Capture the cell that displays the provided text and extract its (X, Y) central coordinate. 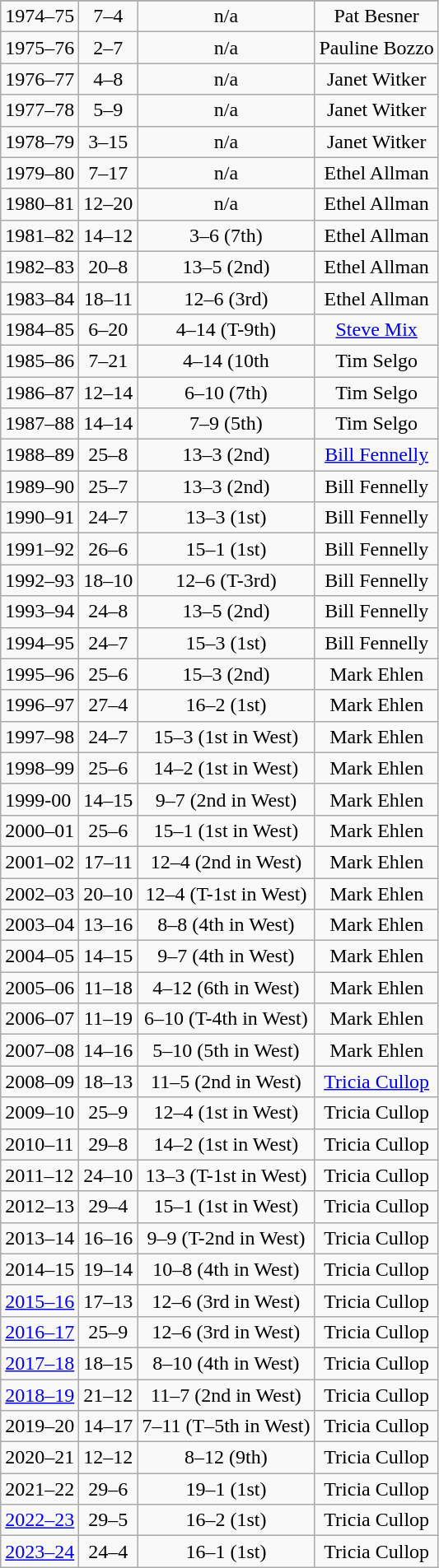
18–13 (109, 1082)
2023–24 (40, 1552)
12–12 (109, 1458)
12–4 (2nd in West) (226, 862)
13–3 (T-1st in West) (226, 1175)
1976–77 (40, 79)
21–12 (109, 1395)
16–16 (109, 1238)
2–7 (109, 48)
24–8 (109, 612)
2017–18 (40, 1363)
25–8 (109, 455)
6–10 (7th) (226, 393)
25–7 (109, 486)
7–11 (T–5th in West) (226, 1426)
29–6 (109, 1489)
8–10 (4th in West) (226, 1363)
11–18 (109, 988)
7–21 (109, 361)
1986–87 (40, 393)
2005–06 (40, 988)
2016–17 (40, 1332)
10–8 (4th in West) (226, 1269)
2006–07 (40, 1019)
15–3 (1st in West) (226, 737)
1979–80 (40, 173)
24–4 (109, 1552)
1985–86 (40, 361)
1975–76 (40, 48)
3–6 (7th) (226, 235)
12–6 (3rd) (226, 298)
1988–89 (40, 455)
2014–15 (40, 1269)
12–4 (1st in West) (226, 1113)
7–17 (109, 173)
1995–96 (40, 674)
20–8 (109, 267)
2022–23 (40, 1520)
1999-00 (40, 799)
1997–98 (40, 737)
29–4 (109, 1207)
24–10 (109, 1175)
3–15 (109, 142)
9–7 (4th in West) (226, 956)
1981–82 (40, 235)
Pauline Bozzo (376, 48)
2013–14 (40, 1238)
2021–22 (40, 1489)
2004–05 (40, 956)
15–3 (1st) (226, 643)
20–10 (109, 893)
2018–19 (40, 1395)
14–14 (109, 424)
1987–88 (40, 424)
2000–01 (40, 831)
4–12 (6th in West) (226, 988)
18–11 (109, 298)
1983–84 (40, 298)
1982–83 (40, 267)
5–9 (109, 110)
8–12 (9th) (226, 1458)
12–4 (T-1st in West) (226, 893)
18–15 (109, 1363)
6–10 (T-4th in West) (226, 1019)
16–1 (1st) (226, 1552)
15–3 (2nd) (226, 674)
19–14 (109, 1269)
5–10 (5th in West) (226, 1050)
4–14 (T-9th) (226, 329)
6–20 (109, 329)
1990–91 (40, 518)
1977–78 (40, 110)
1984–85 (40, 329)
4–8 (109, 79)
17–13 (109, 1300)
11–5 (2nd in West) (226, 1082)
13–3 (1st) (226, 518)
14–17 (109, 1426)
27–4 (109, 705)
9–7 (2nd in West) (226, 799)
18–10 (109, 580)
2020–21 (40, 1458)
4–14 (10th (226, 361)
14–16 (109, 1050)
12–20 (109, 204)
2002–03 (40, 893)
2001–02 (40, 862)
2008–09 (40, 1082)
19–1 (1st) (226, 1489)
1978–79 (40, 142)
2019–20 (40, 1426)
2003–04 (40, 925)
1991–92 (40, 549)
29–8 (109, 1144)
1996–97 (40, 705)
1989–90 (40, 486)
12–14 (109, 393)
2015–16 (40, 1300)
2010–11 (40, 1144)
26–6 (109, 549)
1998–99 (40, 768)
1992–93 (40, 580)
2009–10 (40, 1113)
17–11 (109, 862)
29–5 (109, 1520)
Steve Mix (376, 329)
1974–75 (40, 16)
13–16 (109, 925)
8–8 (4th in West) (226, 925)
2012–13 (40, 1207)
15–1 (1st) (226, 549)
12–6 (T-3rd) (226, 580)
2007–08 (40, 1050)
7–9 (5th) (226, 424)
1980–81 (40, 204)
9–9 (T-2nd in West) (226, 1238)
Pat Besner (376, 16)
11–7 (2nd in West) (226, 1395)
7–4 (109, 16)
11–19 (109, 1019)
1993–94 (40, 612)
2011–12 (40, 1175)
14–12 (109, 235)
1994–95 (40, 643)
